Determine the (x, y) coordinate at the center of the cell enclosing the given text.  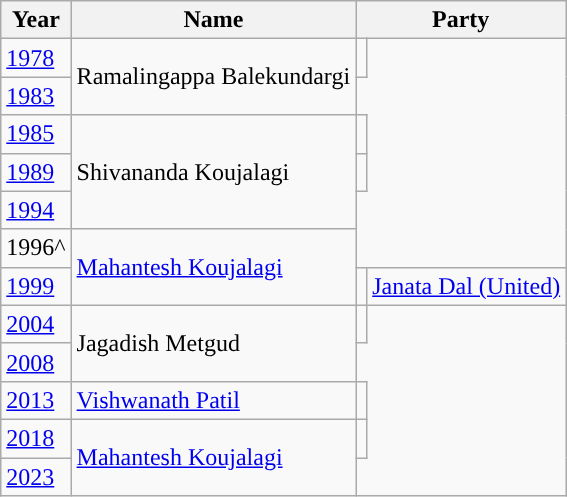
Ramalingappa Balekundargi (214, 77)
2008 (36, 362)
1996^ (36, 248)
1985 (36, 134)
1994 (36, 210)
1989 (36, 172)
1978 (36, 58)
2004 (36, 324)
1983 (36, 96)
2018 (36, 438)
2013 (36, 400)
1999 (36, 286)
Janata Dal (United) (466, 286)
Name (214, 20)
Vishwanath Patil (214, 400)
2023 (36, 477)
Year (36, 20)
Shivananda Koujalagi (214, 172)
Jagadish Metgud (214, 343)
Party (461, 20)
